Return the [x, y] coordinate for the center point of the cell that contains the specified text.  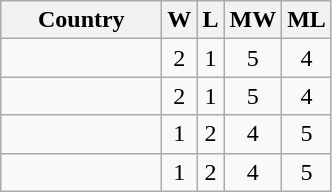
L [210, 20]
W [180, 20]
ML [307, 20]
MW [253, 20]
Country [82, 20]
